Extract the [x, y] coordinate from the center of the cell holding the provided text.  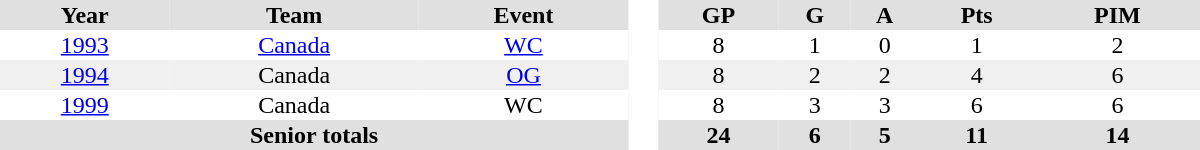
1999 [85, 105]
G [815, 15]
0 [885, 45]
14 [1118, 135]
4 [976, 75]
Team [294, 15]
Pts [976, 15]
11 [976, 135]
Senior totals [314, 135]
24 [718, 135]
A [885, 15]
OG [524, 75]
Event [524, 15]
5 [885, 135]
PIM [1118, 15]
1993 [85, 45]
1994 [85, 75]
GP [718, 15]
Year [85, 15]
